Capture the cell that displays the provided text and extract its (X, Y) central coordinate. 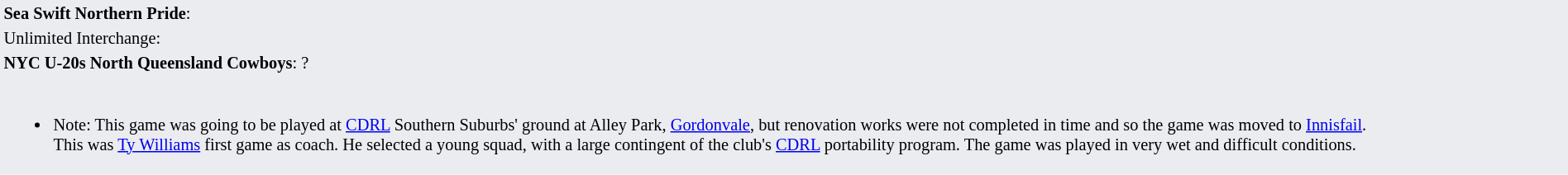
NYC U-20s North Queensland Cowboys: ? (784, 63)
Sea Swift Northern Pride: (784, 13)
Unlimited Interchange: (784, 38)
